Find where the given text appears and provide that cell's center as [x, y] coordinate. 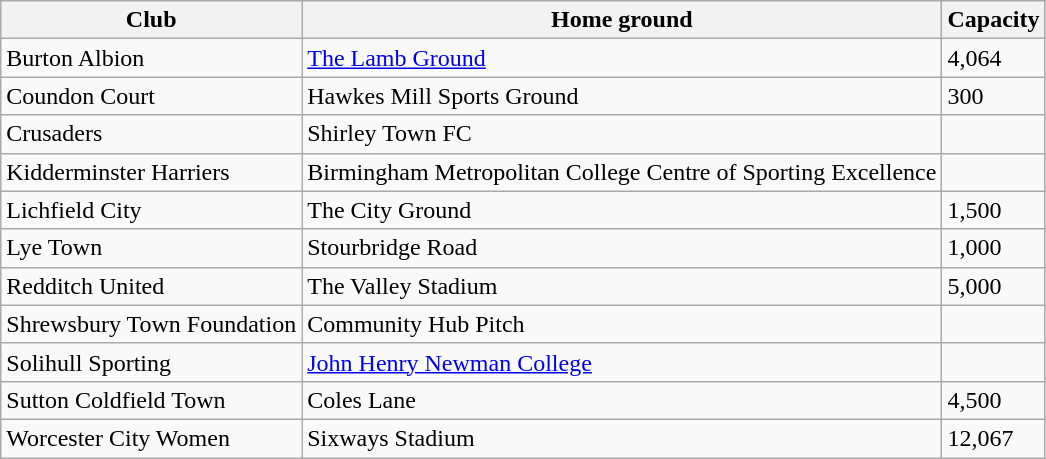
Crusaders [152, 134]
John Henry Newman College [622, 362]
Coundon Court [152, 96]
The Lamb Ground [622, 58]
Worcester City Women [152, 438]
Sixways Stadium [622, 438]
Burton Albion [152, 58]
Kidderminster Harriers [152, 172]
Shirley Town FC [622, 134]
4,064 [994, 58]
1,500 [994, 210]
12,067 [994, 438]
Hawkes Mill Sports Ground [622, 96]
Coles Lane [622, 400]
The Valley Stadium [622, 286]
Capacity [994, 20]
Community Hub Pitch [622, 324]
4,500 [994, 400]
300 [994, 96]
The City Ground [622, 210]
Shrewsbury Town Foundation [152, 324]
Lye Town [152, 248]
Club [152, 20]
1,000 [994, 248]
Birmingham Metropolitan College Centre of Sporting Excellence [622, 172]
Home ground [622, 20]
Redditch United [152, 286]
Stourbridge Road [622, 248]
Sutton Coldfield Town [152, 400]
Lichfield City [152, 210]
5,000 [994, 286]
Solihull Sporting [152, 362]
